Search for the cell housing the specified text and yield its (x, y) center coordinate. 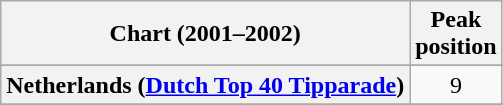
Chart (2001–2002) (206, 34)
9 (456, 85)
Netherlands (Dutch Top 40 Tipparade) (206, 85)
Peakposition (456, 34)
